Identify which cell holds the provided text, then report its (X, Y) central coordinate. 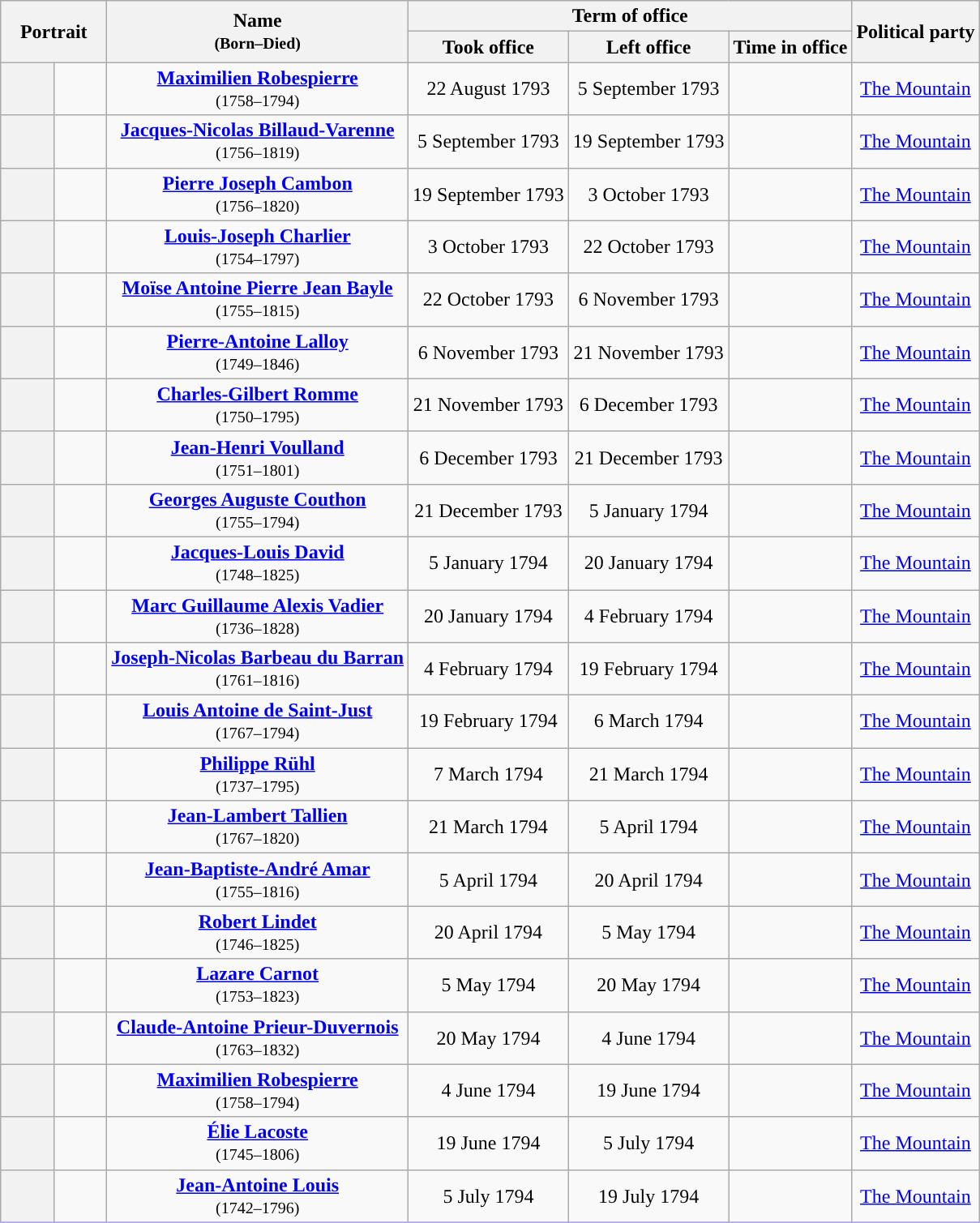
Time in office (790, 47)
Jacques-Nicolas Billaud-Varenne(1756–1819) (258, 141)
7 March 1794 (489, 775)
Jean-Antoine Louis(1742–1796) (258, 1196)
Moïse Antoine Pierre Jean Bayle(1755–1815) (258, 300)
Robert Lindet(1746–1825) (258, 932)
Portrait (53, 32)
Georges Auguste Couthon(1755–1794) (258, 511)
Term of office (631, 16)
19 July 1794 (648, 1196)
Left office (648, 47)
Louis Antoine de Saint-Just(1767–1794) (258, 721)
Jean-Lambert Tallien(1767–1820) (258, 827)
Philippe Rühl(1737–1795) (258, 775)
Pierre-Antoine Lalloy(1749–1846) (258, 352)
Louis-Joseph Charlier(1754–1797) (258, 246)
Took office (489, 47)
Joseph-Nicolas Barbeau du Barran(1761–1816) (258, 669)
Jacques-Louis David(1748–1825) (258, 562)
Charles-Gilbert Romme(1750–1795) (258, 405)
22 August 1793 (489, 89)
Jean-Henri Voulland(1751–1801) (258, 457)
Lazare Carnot(1753–1823) (258, 986)
6 March 1794 (648, 721)
Pierre Joseph Cambon(1756–1820) (258, 195)
Name(Born–Died) (258, 32)
Jean-Baptiste-André Amar(1755–1816) (258, 880)
Marc Guillaume Alexis Vadier(1736–1828) (258, 616)
Élie Lacoste(1745–1806) (258, 1143)
Claude-Antoine Prieur-Duvernois(1763–1832) (258, 1037)
Political party (916, 32)
